Identify which cell holds the provided text, then report its [X, Y] central coordinate. 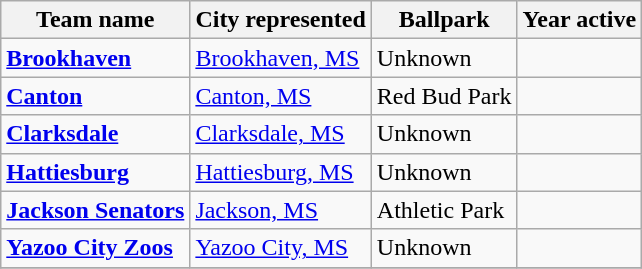
Athletic Park [444, 210]
Jackson Senators [96, 210]
Canton [96, 96]
Hattiesburg, MS [280, 172]
Canton, MS [280, 96]
Clarksdale, MS [280, 134]
Year active [580, 20]
Clarksdale [96, 134]
Brookhaven [96, 58]
Yazoo City, MS [280, 248]
Jackson, MS [280, 210]
Ballpark [444, 20]
Brookhaven, MS [280, 58]
Red Bud Park [444, 96]
Team name [96, 20]
Hattiesburg [96, 172]
Yazoo City Zoos [96, 248]
City represented [280, 20]
